Find where the given text appears and provide that cell's center as (x, y) coordinate. 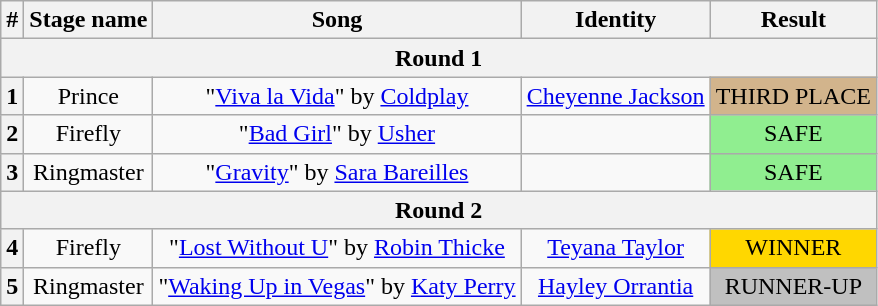
"Gravity" by Sara Bareilles (337, 172)
# (12, 20)
"Viva la Vida" by Coldplay (337, 96)
RUNNER-UP (793, 286)
Cheyenne Jackson (616, 96)
WINNER (793, 248)
3 (12, 172)
THIRD PLACE (793, 96)
Round 1 (439, 58)
Song (337, 20)
2 (12, 134)
Result (793, 20)
4 (12, 248)
"Waking Up in Vegas" by Katy Perry (337, 286)
Hayley Orrantia (616, 286)
Stage name (88, 20)
Round 2 (439, 210)
Teyana Taylor (616, 248)
1 (12, 96)
"Bad Girl" by Usher (337, 134)
Identity (616, 20)
Prince (88, 96)
"Lost Without U" by Robin Thicke (337, 248)
5 (12, 286)
